For the text-containing cell, return its midpoint in [X, Y] coordinate format. 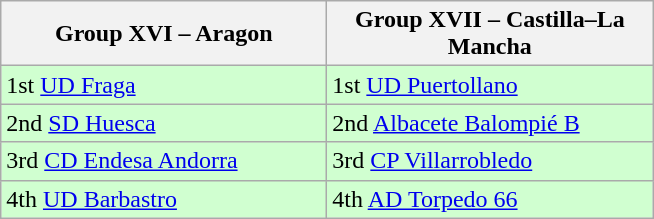
4th AD Torpedo 66 [490, 199]
3rd CD Endesa Andorra [164, 161]
2nd Albacete Balompié B [490, 123]
1st UD Puertollano [490, 85]
Group XVII – Castilla–La Mancha [490, 34]
Group XVI – Aragon [164, 34]
4th UD Barbastro [164, 199]
1st UD Fraga [164, 85]
3rd CP Villarrobledo [490, 161]
2nd SD Huesca [164, 123]
